Find where the given text appears and provide that cell's center as [x, y] coordinate. 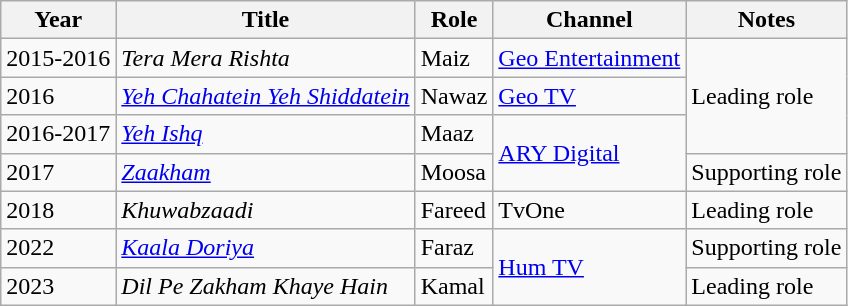
Geo Entertainment [590, 58]
Fareed [454, 210]
Title [266, 20]
Maaz [454, 134]
Moosa [454, 172]
2017 [58, 172]
Tera Mera Rishta [266, 58]
2022 [58, 248]
ARY Digital [590, 153]
Notes [766, 20]
Zaakham [266, 172]
Yeh Chahatein Yeh Shiddatein [266, 96]
Hum TV [590, 267]
2016 [58, 96]
Kamal [454, 286]
Yeh Ishq [266, 134]
2015-2016 [58, 58]
Faraz [454, 248]
2023 [58, 286]
2018 [58, 210]
Role [454, 20]
Nawaz [454, 96]
TvOne [590, 210]
Khuwabzaadi [266, 210]
Kaala Doriya [266, 248]
Dil Pe Zakham Khaye Hain [266, 286]
Channel [590, 20]
2016-2017 [58, 134]
Year [58, 20]
Maiz [454, 58]
Geo TV [590, 96]
